Pinpoint the cell where the given text exists, returning its (X, Y) midpoint coordinate. 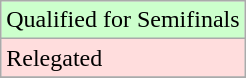
Qualified for Semifinals (123, 20)
Relegated (123, 58)
